Return the (X, Y) coordinate for the center point of the cell that contains the specified text.  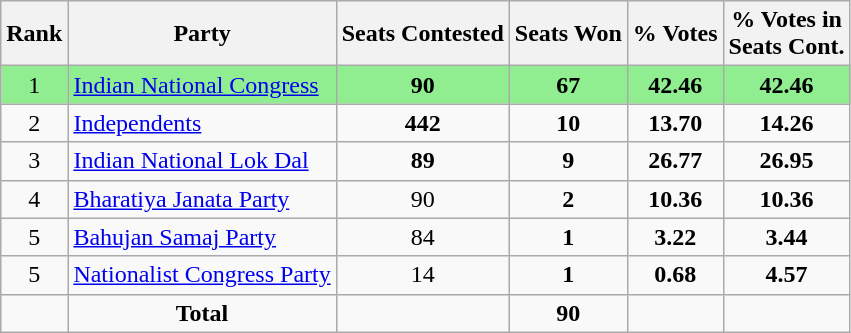
Seats Won (568, 34)
Indian National Congress (202, 85)
Independents (202, 123)
% Votes in Seats Cont. (786, 34)
Bahujan Samaj Party (202, 237)
26.95 (786, 161)
Nationalist Congress Party (202, 275)
9 (568, 161)
67 (568, 85)
84 (422, 237)
26.77 (675, 161)
3.44 (786, 237)
14.26 (786, 123)
3.22 (675, 237)
4 (34, 199)
Rank (34, 34)
3 (34, 161)
89 (422, 161)
13.70 (675, 123)
Bharatiya Janata Party (202, 199)
4.57 (786, 275)
10 (568, 123)
Indian National Lok Dal (202, 161)
0.68 (675, 275)
Party (202, 34)
Seats Contested (422, 34)
14 (422, 275)
% Votes (675, 34)
Total (202, 313)
442 (422, 123)
